Detect which cell encompasses the target text, then output its (x, y) center coordinate. 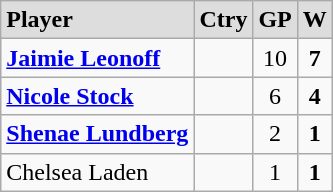
GP (275, 20)
Ctry (224, 20)
Chelsea Laden (98, 172)
Nicole Stock (98, 96)
Shenae Lundberg (98, 134)
4 (314, 96)
Jaimie Leonoff (98, 58)
10 (275, 58)
Player (98, 20)
6 (275, 96)
W (314, 20)
2 (275, 134)
7 (314, 58)
